Output the [X, Y] coordinate of the center of the cell containing the given text.  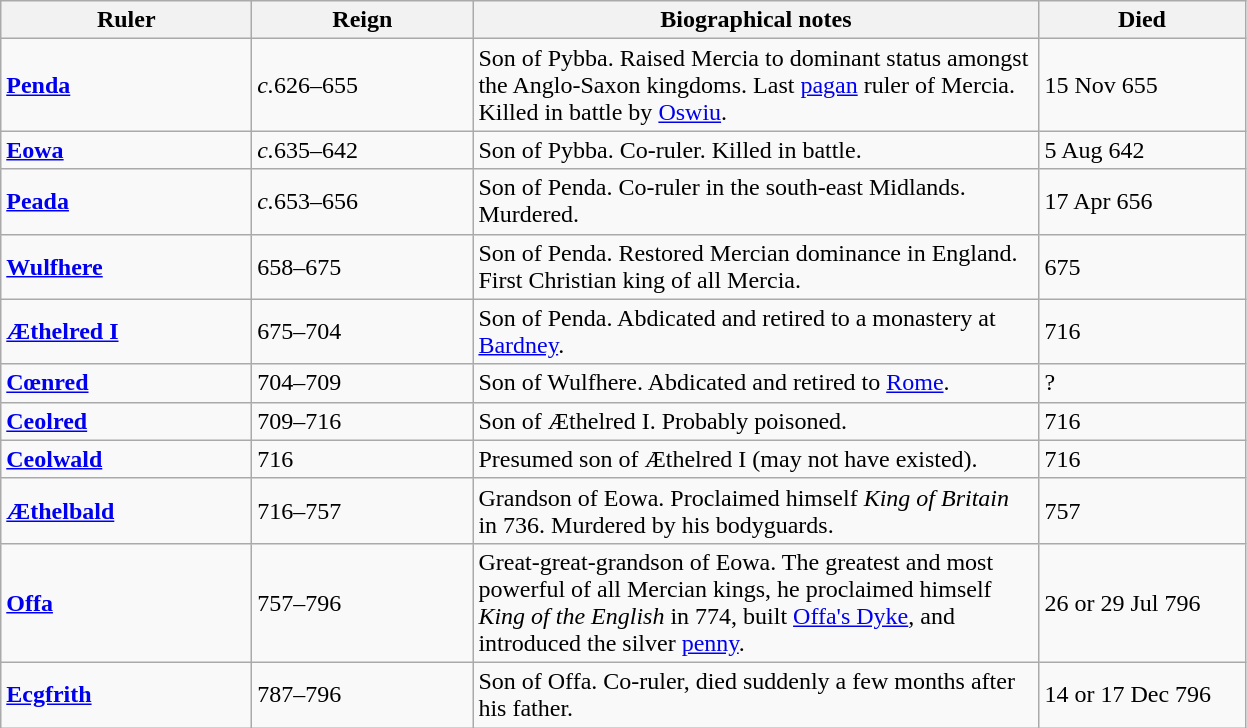
26 or 29 Jul 796 [1142, 602]
709–716 [362, 421]
c.635–642 [362, 150]
c.653–656 [362, 202]
757 [1142, 510]
Biographical notes [756, 20]
Cœnred [126, 383]
? [1142, 383]
Wulfhere [126, 266]
716–757 [362, 510]
Son of Penda. Abdicated and retired to a monastery at Bardney. [756, 332]
15 Nov 655 [1142, 85]
787–796 [362, 694]
Son of Pybba. Raised Mercia to dominant status amongst the Anglo-Saxon kingdoms. Last pagan ruler of Mercia. Killed in battle by Oswiu. [756, 85]
Son of Wulfhere. Abdicated and retired to Rome. [756, 383]
Son of Penda. Restored Mercian dominance in England. First Christian king of all Mercia. [756, 266]
Son of Offa. Co-ruler, died suddenly a few months after his father. [756, 694]
Son of Pybba. Co-ruler. Killed in battle. [756, 150]
17 Apr 656 [1142, 202]
Æthelbald [126, 510]
Ecgfrith [126, 694]
757–796 [362, 602]
Son of Æthelred I. Probably poisoned. [756, 421]
Ceolwald [126, 459]
Ceolred [126, 421]
Grandson of Eowa. Proclaimed himself King of Britain in 736. Murdered by his bodyguards. [756, 510]
14 or 17 Dec 796 [1142, 694]
675 [1142, 266]
Eowa [126, 150]
Offa [126, 602]
Æthelred I [126, 332]
Ruler [126, 20]
658–675 [362, 266]
Presumed son of Æthelred I (may not have existed). [756, 459]
675–704 [362, 332]
Died [1142, 20]
Penda [126, 85]
704–709 [362, 383]
Reign [362, 20]
Son of Penda. Co-ruler in the south-east Midlands. Murdered. [756, 202]
c.626–655 [362, 85]
5 Aug 642 [1142, 150]
Peada [126, 202]
